Determine the [X, Y] coordinate at the center of the cell enclosing the given text.  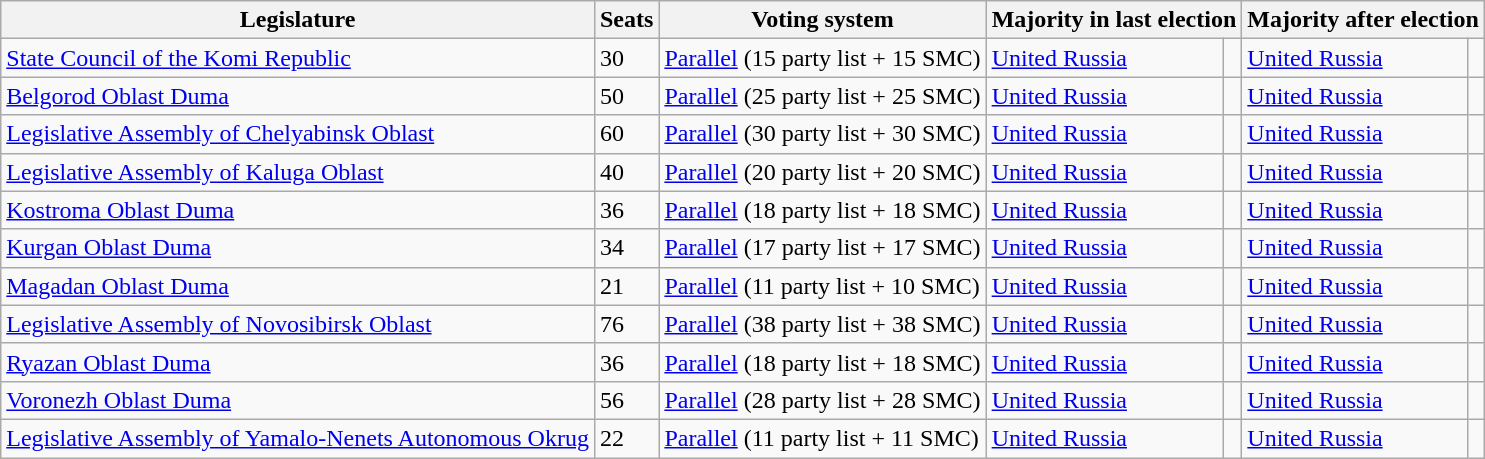
Parallel (17 party list + 17 SMC) [822, 248]
21 [626, 286]
Parallel (20 party list + 20 SMC) [822, 172]
Parallel (25 party list + 25 SMC) [822, 96]
Kostroma Oblast Duma [298, 210]
Legislature [298, 20]
34 [626, 248]
Ryazan Oblast Duma [298, 362]
Parallel (11 party list + 10 SMC) [822, 286]
Parallel (28 party list + 28 SMC) [822, 400]
Legislative Assembly of Novosibirsk Oblast [298, 324]
Majority in last election [1114, 20]
Seats [626, 20]
60 [626, 134]
Parallel (15 party list + 15 SMC) [822, 58]
30 [626, 58]
Parallel (30 party list + 30 SMC) [822, 134]
Magadan Oblast Duma [298, 286]
State Council of the Komi Republic [298, 58]
Voronezh Oblast Duma [298, 400]
Parallel (38 party list + 38 SMC) [822, 324]
Majority after election [1364, 20]
76 [626, 324]
Voting system [822, 20]
Legislative Assembly of Yamalo-Nenets Autonomous Okrug [298, 438]
Parallel (11 party list + 11 SMC) [822, 438]
Legislative Assembly of Chelyabinsk Oblast [298, 134]
56 [626, 400]
Legislative Assembly of Kaluga Oblast [298, 172]
Belgorod Oblast Duma [298, 96]
22 [626, 438]
Kurgan Oblast Duma [298, 248]
50 [626, 96]
40 [626, 172]
